Output the (x, y) coordinate of the center of the cell containing the given text.  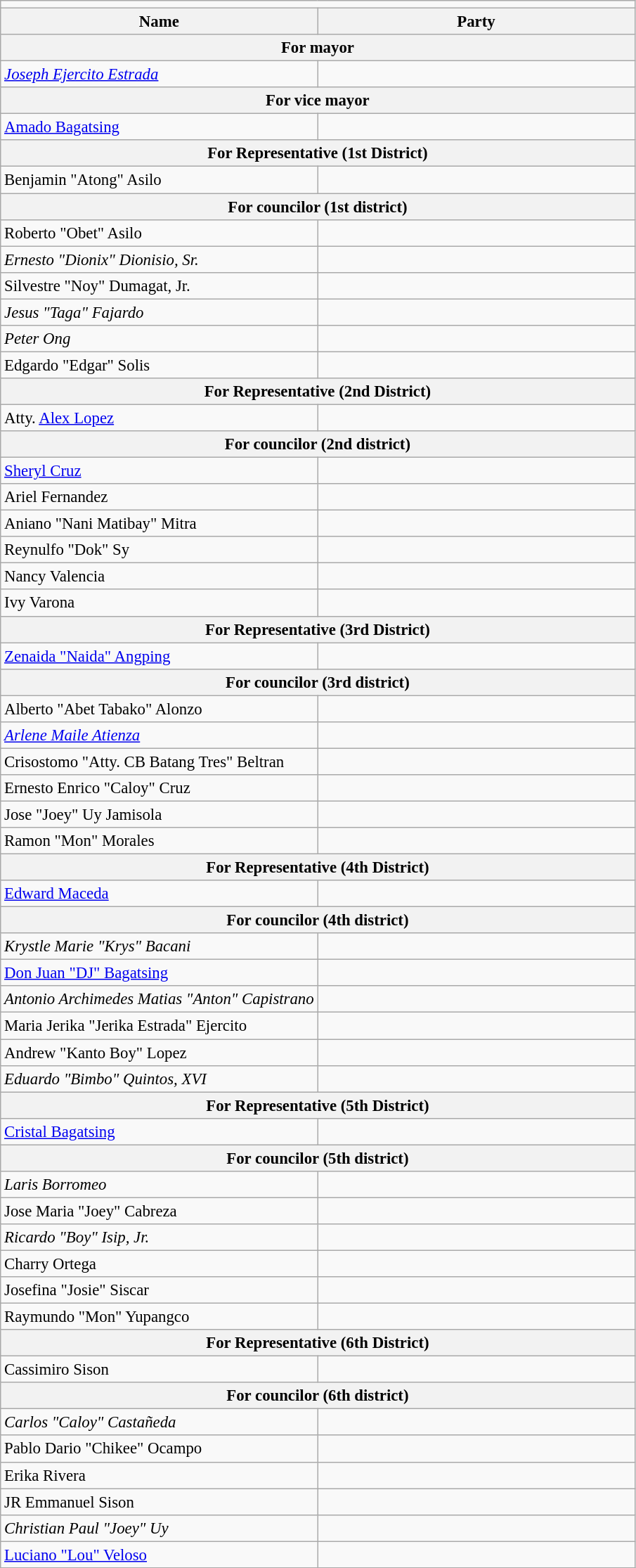
For councilor (4th district) (318, 920)
For Representative (3rd District) (318, 629)
Josefina "Josie" Siscar (159, 1290)
Alberto "Abet Tabako" Alonzo (159, 709)
Peter Ong (159, 339)
Silvestre "Noy" Dumagat, Jr. (159, 285)
Aniano "Nani Matibay" Mitra (159, 524)
Jose Maria "Joey" Cabreza (159, 1211)
For councilor (1st district) (318, 207)
For Representative (2nd District) (318, 392)
Atty. Alex Lopez (159, 418)
Raymundo "Mon" Yupangco (159, 1317)
For councilor (5th district) (318, 1158)
Ernesto Enrico "Caloy" Cruz (159, 788)
For Representative (1st District) (318, 154)
Antonio Archimedes Matias "Anton" Capistrano (159, 999)
Pablo Dario "Chikee" Ocampo (159, 1449)
Reynulfo "Dok" Sy (159, 550)
For Representative (4th District) (318, 868)
For Representative (5th District) (318, 1105)
Ernesto "Dionix" Dionisio, Sr. (159, 259)
Erika Rivera (159, 1475)
For councilor (2nd district) (318, 444)
Jesus "Taga" Fajardo (159, 312)
Benjamin "Atong" Asilo (159, 180)
For vice mayor (318, 101)
Roberto "Obet" Asilo (159, 233)
Arlene Maile Atienza (159, 735)
Carlos "Caloy" Castañeda (159, 1422)
Christian Paul "Joey" Uy (159, 1528)
Cristal Bagatsing (159, 1131)
Luciano "Lou" Veloso (159, 1555)
Edgardo "Edgar" Solis (159, 365)
Cassimiro Sison (159, 1370)
For mayor (318, 48)
Charry Ortega (159, 1264)
Don Juan "DJ" Bagatsing (159, 973)
Ramon "Mon" Morales (159, 841)
Edward Maceda (159, 894)
Ricardo "Boy" Isip, Jr. (159, 1238)
Party (476, 22)
Jose "Joey" Uy Jamisola (159, 814)
Name (159, 22)
Sheryl Cruz (159, 471)
Ariel Fernandez (159, 497)
For Representative (6th District) (318, 1343)
Crisostomo "Atty. CB Batang Tres" Beltran (159, 761)
Krystle Marie "Krys" Bacani (159, 946)
Zenaida "Naida" Angping (159, 656)
For councilor (6th district) (318, 1396)
Laris Borromeo (159, 1185)
JR Emmanuel Sison (159, 1502)
Maria Jerika "Jerika Estrada" Ejercito (159, 1026)
Nancy Valencia (159, 577)
Joseph Ejercito Estrada (159, 75)
Ivy Varona (159, 603)
Eduardo "Bimbo" Quintos, XVI (159, 1079)
For councilor (3rd district) (318, 682)
Andrew "Kanto Boy" Lopez (159, 1053)
Amado Bagatsing (159, 127)
